Scan for the cell matching the given text and deliver its (X, Y) coordinate at center. 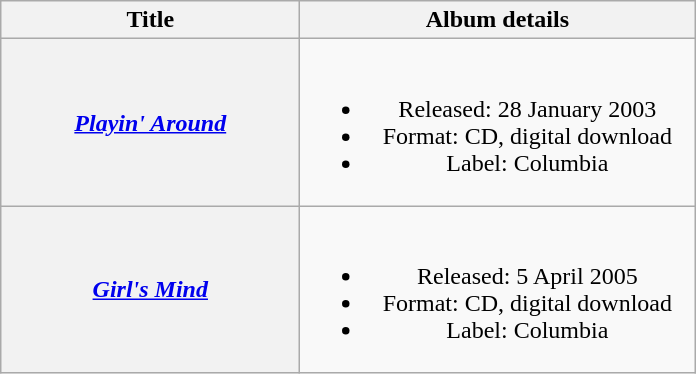
Released: 28 January 2003Format: CD, digital downloadLabel: Columbia (498, 122)
Title (150, 20)
Album details (498, 20)
Playin' Around (150, 122)
Girl's Mind (150, 290)
Released: 5 April 2005Format: CD, digital downloadLabel: Columbia (498, 290)
